Determine the (X, Y) coordinate at the center of the cell enclosing the given text.  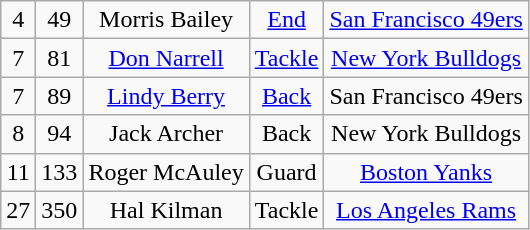
Hal Kilman (166, 210)
Morris Bailey (166, 20)
Los Angeles Rams (426, 210)
Jack Archer (166, 134)
49 (60, 20)
Don Narrell (166, 58)
27 (18, 210)
Lindy Berry (166, 96)
94 (60, 134)
4 (18, 20)
11 (18, 172)
Roger McAuley (166, 172)
Boston Yanks (426, 172)
89 (60, 96)
350 (60, 210)
Guard (286, 172)
8 (18, 134)
End (286, 20)
133 (60, 172)
81 (60, 58)
